Search for the cell housing the specified text and yield its [x, y] center coordinate. 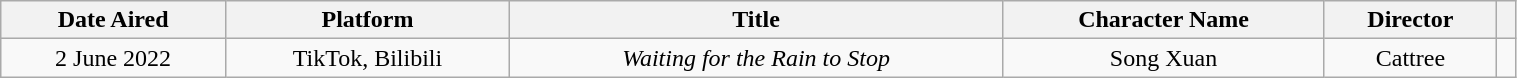
Title [756, 20]
Character Name [1164, 20]
Waiting for the Rain to Stop [756, 58]
Song Xuan [1164, 58]
TikTok, Bilibili [367, 58]
Date Aired [114, 20]
Platform [367, 20]
Cattree [1410, 58]
Director [1410, 20]
2 June 2022 [114, 58]
